Extract the (x, y) coordinate from the center of the cell holding the provided text.  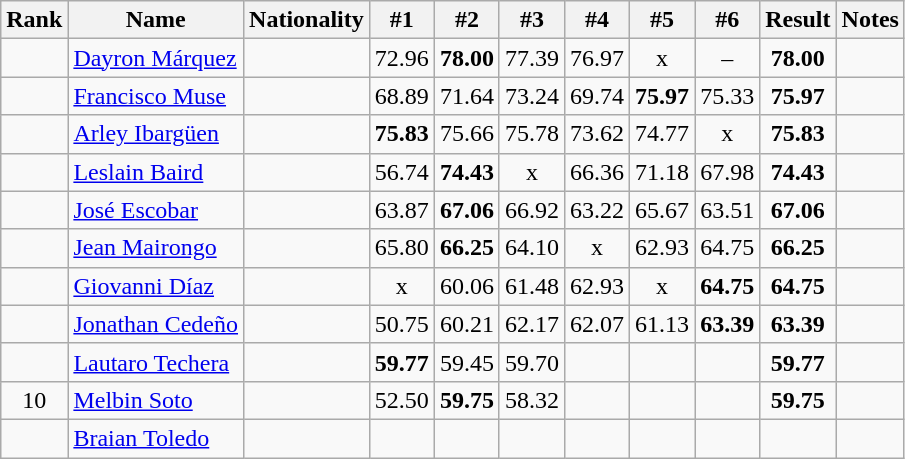
10 (34, 400)
#4 (596, 20)
Braian Toledo (156, 438)
– (728, 58)
75.66 (466, 134)
61.13 (662, 324)
Result (798, 20)
63.22 (596, 210)
58.32 (532, 400)
60.06 (466, 286)
75.33 (728, 96)
Rank (34, 20)
Francisco Muse (156, 96)
Nationality (307, 20)
71.18 (662, 172)
#1 (402, 20)
69.74 (596, 96)
72.96 (402, 58)
65.67 (662, 210)
Name (156, 20)
José Escobar (156, 210)
Arley Ibargüen (156, 134)
67.98 (728, 172)
Jonathan Cedeño (156, 324)
#6 (728, 20)
59.45 (466, 362)
65.80 (402, 248)
66.36 (596, 172)
Notes (870, 20)
#2 (466, 20)
62.07 (596, 324)
52.50 (402, 400)
50.75 (402, 324)
64.10 (532, 248)
Lautaro Techera (156, 362)
60.21 (466, 324)
#3 (532, 20)
73.24 (532, 96)
76.97 (596, 58)
62.17 (532, 324)
74.77 (662, 134)
Leslain Baird (156, 172)
71.64 (466, 96)
73.62 (596, 134)
75.78 (532, 134)
77.39 (532, 58)
#5 (662, 20)
68.89 (402, 96)
61.48 (532, 286)
66.92 (532, 210)
Dayron Márquez (156, 58)
63.51 (728, 210)
56.74 (402, 172)
Giovanni Díaz (156, 286)
Melbin Soto (156, 400)
59.70 (532, 362)
Jean Mairongo (156, 248)
63.87 (402, 210)
